Find where the given text appears and provide that cell's center as [x, y] coordinate. 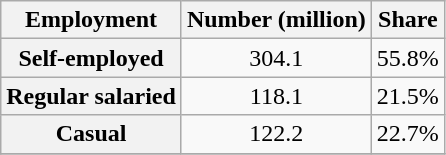
122.2 [276, 134]
Number (million) [276, 20]
55.8% [408, 58]
Share [408, 20]
22.7% [408, 134]
Casual [92, 134]
Employment [92, 20]
21.5% [408, 96]
Self-employed [92, 58]
304.1 [276, 58]
Regular salaried [92, 96]
118.1 [276, 96]
